Determine the (x, y) coordinate at the center of the cell enclosing the given text.  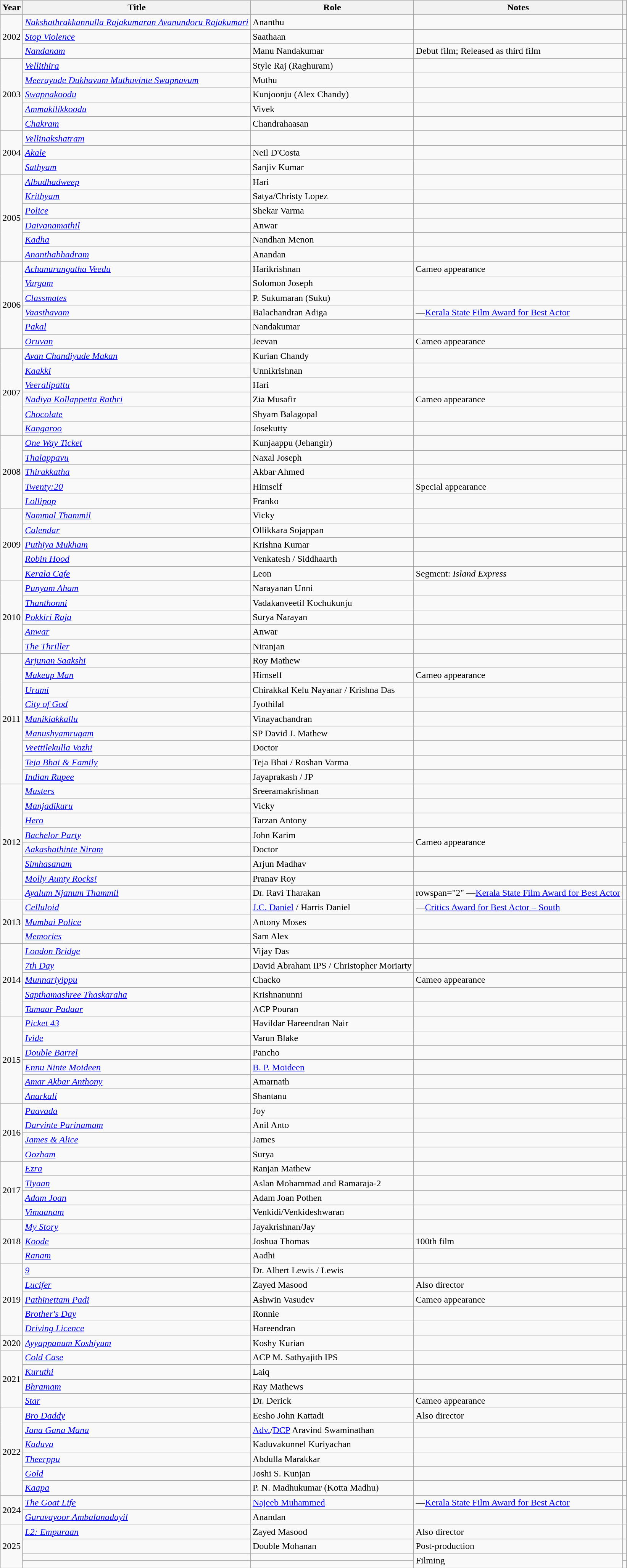
Kerala Cafe (137, 574)
Albudhadweep (137, 182)
Munnariyippu (137, 980)
Police (137, 211)
Kuruthi (137, 1372)
Oruvan (137, 341)
Roy Mathew (332, 661)
Ranam (137, 1256)
2003 (11, 95)
Niranjan (332, 646)
My Story (137, 1227)
Adam Joan Pothen (332, 1198)
Jyothilal (332, 704)
Mumbai Police (137, 922)
Vargam (137, 283)
Chandrahaasan (332, 124)
Shyam Balagopal (332, 414)
Dr. Ravi Tharakan (332, 893)
2018 (11, 1241)
2008 (11, 472)
Akale (137, 153)
Ray Mathews (332, 1386)
2004 (11, 153)
2015 (11, 1060)
London Bridge (137, 951)
Calendar (137, 530)
Achanurangatha Veedu (137, 269)
Nandakumar (332, 327)
Chakram (137, 124)
Bachelor Party (137, 835)
James & Alice (137, 1140)
Neil D'Costa (332, 153)
ACP Pouran (332, 1009)
Sanjiv Kumar (332, 167)
Ananthu (332, 22)
Adv./DCP Aravind Swaminathan (332, 1430)
Chocolate (137, 414)
Aakashathinte Niram (137, 849)
Teja Bhai / Roshan Varma (332, 762)
Dr. Albert Lewis / Lewis (332, 1270)
Ivide (137, 1038)
Role (332, 8)
Franko (332, 501)
Najeeb Muhammed (332, 1502)
Jayakrishnan/Jay (332, 1227)
Jeevan (332, 341)
Makeup Man (137, 675)
2025 (11, 1546)
Thirakkatha (137, 472)
Bro Daddy (137, 1415)
Nammal Thammil (137, 516)
Notes (518, 8)
Chacko (332, 980)
2011 (11, 719)
Star (137, 1401)
Cold Case (137, 1358)
Manu Nandakumar (332, 51)
Double Barrel (137, 1052)
Driving Licence (137, 1328)
Daivanamathil (137, 225)
2024 (11, 1510)
Masters (137, 791)
Segment: Island Express (518, 574)
Kaakki (137, 370)
Theerppu (137, 1459)
Kaduva (137, 1444)
Filming (518, 1560)
Kunjaappu (Jehangir) (332, 443)
Kaapa (137, 1488)
Urumi (137, 690)
Naxal Joseph (332, 458)
Manikiakkallu (137, 719)
2005 (11, 218)
Kangaroo (137, 429)
Brother's Day (137, 1314)
2012 (11, 842)
Leon (332, 574)
Nadiya Kollappetta Rathri (137, 399)
Antony Moses (332, 922)
Kaduvakunnel Kuriyachan (332, 1444)
Vijay Das (332, 951)
9 (137, 1270)
Hero (137, 820)
Stop Violence (137, 37)
2007 (11, 392)
Darvinte Parinamam (137, 1125)
Vivek (332, 109)
City of God (137, 704)
100th film (518, 1241)
Krishnanunni (332, 994)
Jana Gana Mana (137, 1430)
Harikrishnan (332, 269)
Shekar Varma (332, 211)
Tarzan Antony (332, 820)
2014 (11, 980)
Sreeramakrishnan (332, 791)
Amar Akbar Anthony (137, 1081)
Kurian Chandy (332, 356)
Pokkiri Raja (137, 617)
2022 (11, 1452)
2010 (11, 617)
Manjadikuru (137, 806)
Amarnath (332, 1081)
Oozham (137, 1154)
Paavada (137, 1111)
Veeralipattu (137, 385)
Pancho (332, 1052)
The Goat Life (137, 1502)
—Critics Award for Best Actor – South (518, 908)
David Abraham IPS / Christopher Moriarty (332, 966)
Sathyam (137, 167)
Vellinakshatram (137, 138)
Ranjan Mathew (332, 1169)
Style Raj (Raghuram) (332, 66)
Thanthonni (137, 602)
Anil Anto (332, 1125)
Twenty:20 (137, 487)
James (332, 1140)
Ennu Ninte Moideen (137, 1067)
Aslan Mohammad and Ramaraja-2 (332, 1183)
Muthu (332, 80)
Title (137, 8)
Tamaar Padaar (137, 1009)
Ollikkara Sojappan (332, 530)
Kunjoonju (Alex Chandy) (332, 95)
Puthiya Mukham (137, 545)
Sam Alex (332, 937)
Shantanu (332, 1096)
Indian Rupee (137, 777)
Abdulla Marakkar (332, 1459)
B. P. Moideen (332, 1067)
Classmates (137, 298)
L2: Empuraan (137, 1531)
P. N. Madhukumar (Kotta Madhu) (332, 1488)
Memories (137, 937)
Ronnie (332, 1314)
The Thriller (137, 646)
2020 (11, 1343)
Solomon Joseph (332, 283)
Anarkali (137, 1096)
Chirakkal Kelu Nayanar / Krishna Das (332, 690)
Guruvayoor Ambalanadayil (137, 1517)
ACP M. Sathyajith IPS (332, 1358)
7th Day (137, 966)
2021 (11, 1379)
Ashwin Vasudev (332, 1299)
Koshy Kurian (332, 1343)
Joy (332, 1111)
Lollipop (137, 501)
Manushyamrugam (137, 733)
Lucifer (137, 1285)
Special appearance (518, 487)
Eesho John Kattadi (332, 1415)
Year (11, 8)
Krithyam (137, 196)
Krishna Kumar (332, 545)
Avan Chandiyude Makan (137, 356)
2002 (11, 37)
Satya/Christy Lopez (332, 196)
Simhasanam (137, 864)
Thalappavu (137, 458)
Ezra (137, 1169)
Meerayude Dukhavum Muthuvinte Swapnavum (137, 80)
2006 (11, 305)
SP David J. Mathew (332, 733)
2009 (11, 545)
Jayaprakash / JP (332, 777)
Venkatesh / Siddhaarth (332, 559)
One Way Ticket (137, 443)
Bhramam (137, 1386)
Ammakilikkoodu (137, 109)
Laiq (332, 1372)
Havildar Hareendran Nair (332, 1023)
Vaasthavam (137, 312)
Arjunan Saakshi (137, 661)
Nandhan Menon (332, 240)
2017 (11, 1190)
Swapnakoodu (137, 95)
John Karim (332, 835)
Hareendran (332, 1328)
Josekutty (332, 429)
Kadha (137, 240)
Nakshathrakkannulla Rajakumaran Avanundoru Rajakumari (137, 22)
Aadhi (332, 1256)
Tiyaan (137, 1183)
Pakal (137, 327)
Adam Joan (137, 1198)
2019 (11, 1299)
Molly Aunty Rocks! (137, 878)
2013 (11, 922)
Picket 43 (137, 1023)
Dr. Derick (332, 1401)
Joshi S. Kunjan (332, 1473)
Post-production (518, 1546)
Ayyappanum Koshiyum (137, 1343)
2016 (11, 1133)
Unnikrishnan (332, 370)
Celluloid (137, 908)
Pranav Roy (332, 878)
Vinayachandran (332, 719)
Ananthabhadram (137, 254)
Vimaanam (137, 1212)
Zia Musafir (332, 399)
Sapthamashree Thaskaraha (137, 994)
Surya (332, 1154)
J.C. Daniel / Harris Daniel (332, 908)
Venkidi/Venkideshwaran (332, 1212)
Saathaan (332, 37)
Balachandran Adiga (332, 312)
Arjun Madhav (332, 864)
Pathinettam Padi (137, 1299)
Gold (137, 1473)
Teja Bhai & Family (137, 762)
Koode (137, 1241)
Nandanam (137, 51)
Joshua Thomas (332, 1241)
Akbar Ahmed (332, 472)
P. Sukumaran (Suku) (332, 298)
Surya Narayan (332, 617)
Double Mohanan (332, 1546)
Varun Blake (332, 1038)
Veettilekulla Vazhi (137, 748)
rowspan="2" —Kerala State Film Award for Best Actor (518, 893)
Robin Hood (137, 559)
Punyam Aham (137, 588)
Ayalum Njanum Thammil (137, 893)
Vadakanveetil Kochukunju (332, 602)
Debut film; Released as third film (518, 51)
Narayanan Unni (332, 588)
Vellithira (137, 66)
